From the cell containing the given text, extract its center point as (X, Y) coordinate. 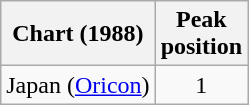
Japan (Oricon) (78, 85)
1 (201, 85)
Peakposition (201, 34)
Chart (1988) (78, 34)
